Locate the cell with the specified text and output its [X, Y] center coordinate. 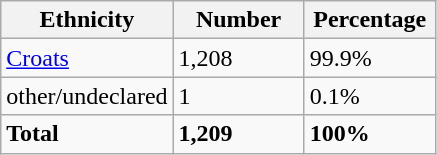
Croats [87, 58]
100% [370, 134]
Total [87, 134]
1,209 [238, 134]
1 [238, 96]
Ethnicity [87, 20]
other/undeclared [87, 96]
0.1% [370, 96]
Percentage [370, 20]
Number [238, 20]
99.9% [370, 58]
1,208 [238, 58]
